Identify which cell holds the provided text, then report its (X, Y) central coordinate. 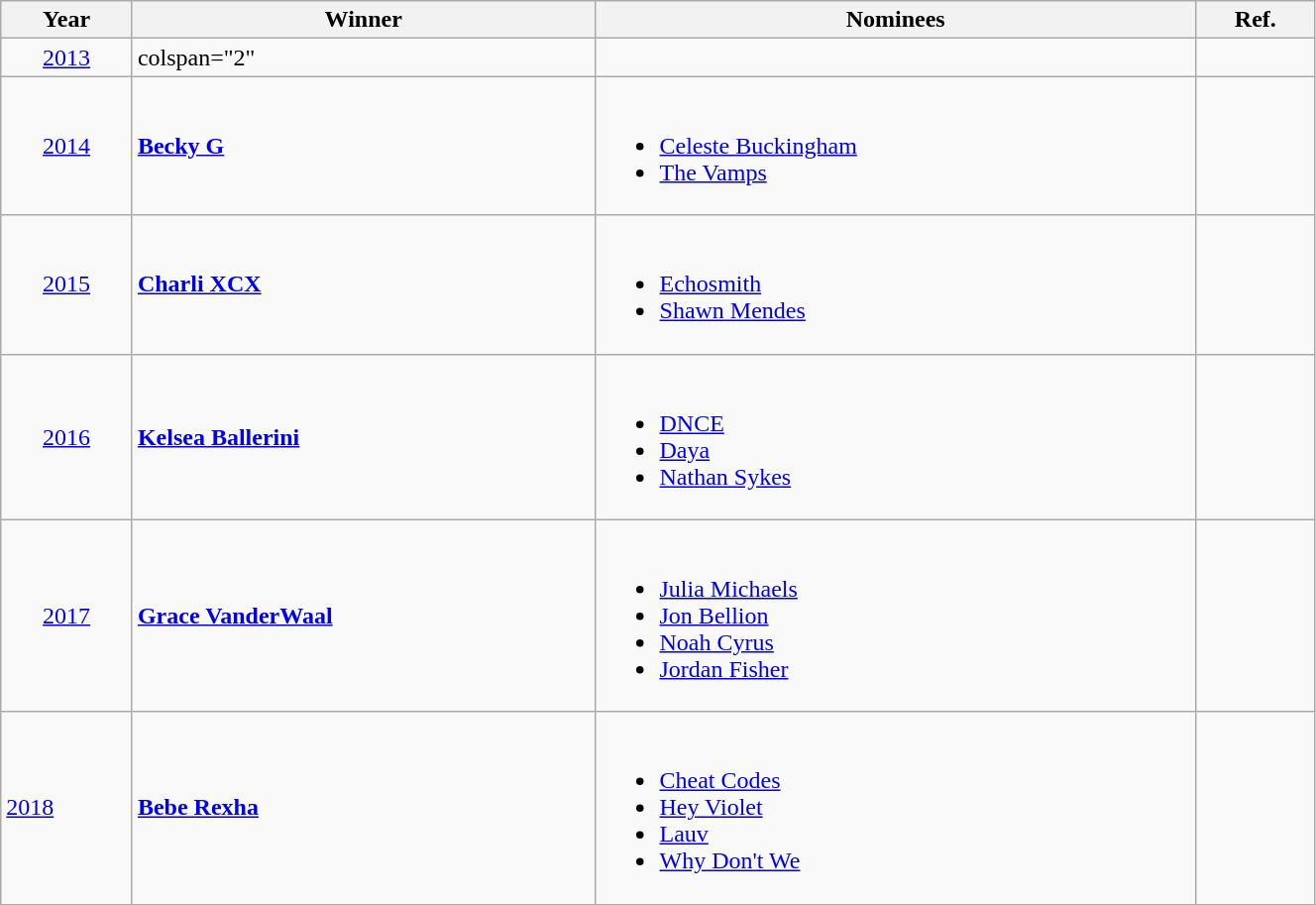
2017 (67, 616)
Bebe Rexha (363, 808)
Nominees (896, 20)
2013 (67, 57)
Year (67, 20)
2014 (67, 146)
EchosmithShawn Mendes (896, 284)
Charli XCX (363, 284)
2018 (67, 808)
Cheat CodesHey VioletLauvWhy Don't We (896, 808)
Ref. (1255, 20)
2015 (67, 284)
colspan="2" (363, 57)
Grace VanderWaal (363, 616)
DNCEDayaNathan Sykes (896, 436)
Winner (363, 20)
Becky G (363, 146)
Kelsea Ballerini (363, 436)
2016 (67, 436)
Celeste BuckinghamThe Vamps (896, 146)
Julia MichaelsJon BellionNoah CyrusJordan Fisher (896, 616)
